Search for the cell housing the specified text and yield its (X, Y) center coordinate. 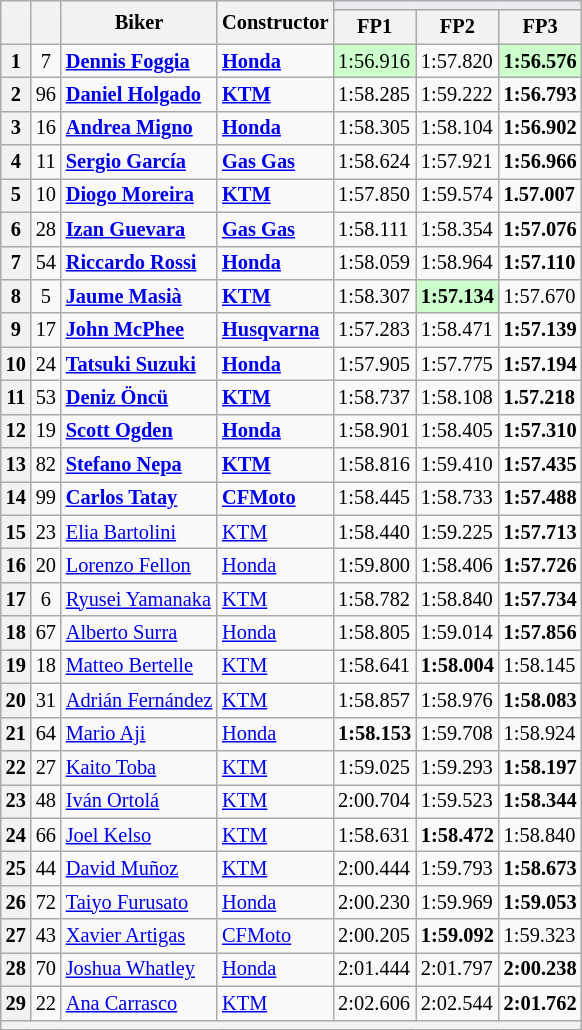
2:01.797 (458, 969)
1:56.576 (540, 61)
2 (16, 94)
1:59.574 (458, 195)
1:57.856 (540, 633)
1:59.014 (458, 633)
1:58.285 (374, 94)
1:57.921 (458, 162)
Joel Kelso (139, 835)
Riccardo Rossi (139, 263)
Taiyo Furusato (139, 902)
2:00.205 (374, 936)
1:57.283 (374, 330)
1:59.092 (458, 936)
1:58.631 (374, 835)
Diogo Moreira (139, 195)
1:57.713 (540, 532)
John McPhee (139, 330)
13 (16, 465)
1:59.222 (458, 94)
Constructor (275, 22)
3 (16, 128)
Jaume Masià (139, 296)
64 (46, 734)
1.57.218 (540, 397)
1:56.966 (540, 162)
Matteo Bertelle (139, 666)
1:58.305 (374, 128)
Biker (139, 22)
1:57.139 (540, 330)
1:58.805 (374, 633)
1:59.800 (374, 565)
Lorenzo Fellon (139, 565)
1:58.440 (374, 532)
1:58.004 (458, 666)
1:57.820 (458, 61)
1:56.793 (540, 94)
1:58.472 (458, 835)
1:57.775 (458, 364)
1:58.924 (540, 734)
54 (46, 263)
1.57.007 (540, 195)
Iván Ortolá (139, 801)
1:57.076 (540, 229)
1:58.445 (374, 498)
31 (46, 700)
14 (16, 498)
1:57.134 (458, 296)
1:57.194 (540, 364)
FP1 (374, 27)
1 (16, 61)
Daniel Holgado (139, 94)
1:58.901 (374, 431)
Deniz Öncü (139, 397)
Mario Aji (139, 734)
26 (16, 902)
Ana Carrasco (139, 1003)
99 (46, 498)
1:57.488 (540, 498)
1:58.108 (458, 397)
67 (46, 633)
Stefano Nepa (139, 465)
29 (16, 1003)
Adrián Fernández (139, 700)
48 (46, 801)
1:59.793 (458, 868)
Xavier Artigas (139, 936)
96 (46, 94)
1:57.726 (540, 565)
FP2 (458, 27)
15 (16, 532)
1:59.293 (458, 767)
1:57.734 (540, 599)
Husqvarna (275, 330)
1:58.964 (458, 263)
21 (16, 734)
4 (16, 162)
82 (46, 465)
Andrea Migno (139, 128)
1:57.905 (374, 364)
2:02.544 (458, 1003)
Scott Ogden (139, 431)
2:00.444 (374, 868)
1:58.782 (374, 599)
53 (46, 397)
1:58.197 (540, 767)
1:58.471 (458, 330)
70 (46, 969)
Carlos Tatay (139, 498)
1:58.737 (374, 397)
2:02.606 (374, 1003)
1:59.053 (540, 902)
1:58.641 (374, 666)
1:59.708 (458, 734)
1:56.916 (374, 61)
1:57.670 (540, 296)
72 (46, 902)
Joshua Whatley (139, 969)
1:58.153 (374, 734)
Izan Guevara (139, 229)
1:59.025 (374, 767)
1:57.850 (374, 195)
1:58.857 (374, 700)
1:59.410 (458, 465)
Sergio García (139, 162)
1:57.435 (540, 465)
2:00.238 (540, 969)
Alberto Surra (139, 633)
1:58.344 (540, 801)
1:58.354 (458, 229)
2:01.444 (374, 969)
David Muñoz (139, 868)
1:59.225 (458, 532)
1:59.969 (458, 902)
Ryusei Yamanaka (139, 599)
Dennis Foggia (139, 61)
2:01.762 (540, 1003)
1:57.110 (540, 263)
2:00.704 (374, 801)
1:58.083 (540, 700)
FP3 (540, 27)
1:59.323 (540, 936)
Tatsuki Suzuki (139, 364)
2:00.230 (374, 902)
1:58.816 (374, 465)
1:58.145 (540, 666)
Kaito Toba (139, 767)
1:58.976 (458, 700)
1:58.406 (458, 565)
12 (16, 431)
44 (46, 868)
1:58.111 (374, 229)
66 (46, 835)
8 (16, 296)
1:56.902 (540, 128)
1:58.307 (374, 296)
1:58.733 (458, 498)
9 (16, 330)
1:57.310 (540, 431)
1:58.104 (458, 128)
1:59.523 (458, 801)
43 (46, 936)
Elia Bartolini (139, 532)
1:58.405 (458, 431)
1:58.673 (540, 868)
1:58.624 (374, 162)
25 (16, 868)
1:58.059 (374, 263)
